Return the (X, Y) coordinate for the center point of the cell that contains the specified text.  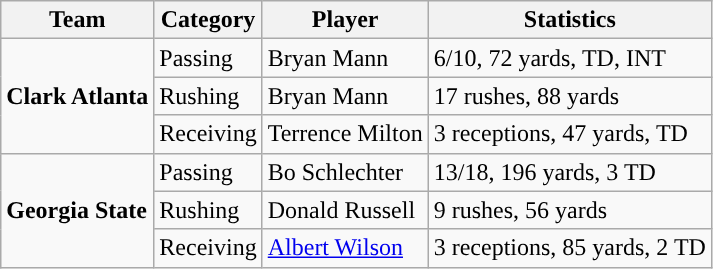
3 receptions, 85 yards, 2 TD (570, 248)
9 rushes, 56 yards (570, 210)
Player (345, 20)
Bo Schlechter (345, 172)
Clark Atlanta (78, 96)
Georgia State (78, 210)
Category (208, 20)
6/10, 72 yards, TD, INT (570, 58)
Statistics (570, 20)
Donald Russell (345, 210)
Team (78, 20)
3 receptions, 47 yards, TD (570, 134)
Albert Wilson (345, 248)
13/18, 196 yards, 3 TD (570, 172)
Terrence Milton (345, 134)
17 rushes, 88 yards (570, 96)
